Capture the cell that displays the provided text and extract its [X, Y] central coordinate. 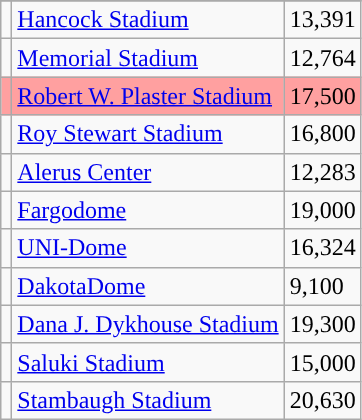
12,283 [322, 172]
17,500 [322, 96]
Stambaugh Stadium [148, 400]
19,300 [322, 324]
UNI-Dome [148, 248]
13,391 [322, 20]
16,800 [322, 134]
9,100 [322, 286]
Fargodome [148, 210]
Roy Stewart Stadium [148, 134]
DakotaDome [148, 286]
19,000 [322, 210]
16,324 [322, 248]
20,630 [322, 400]
Saluki Stadium [148, 362]
15,000 [322, 362]
Hancock Stadium [148, 20]
Memorial Stadium [148, 58]
Dana J. Dykhouse Stadium [148, 324]
Alerus Center [148, 172]
12,764 [322, 58]
Robert W. Plaster Stadium [148, 96]
